Return the (X, Y) coordinate for the center point of the cell that contains the specified text.  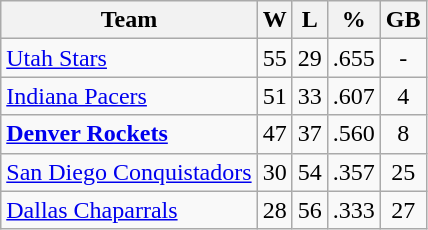
% (354, 20)
55 (274, 58)
30 (274, 172)
San Diego Conquistadors (129, 172)
.607 (354, 96)
Team (129, 20)
54 (310, 172)
51 (274, 96)
L (310, 20)
47 (274, 134)
Utah Stars (129, 58)
56 (310, 210)
Denver Rockets (129, 134)
GB (403, 20)
27 (403, 210)
29 (310, 58)
- (403, 58)
33 (310, 96)
.560 (354, 134)
.333 (354, 210)
28 (274, 210)
4 (403, 96)
.357 (354, 172)
37 (310, 134)
.655 (354, 58)
Dallas Chaparrals (129, 210)
8 (403, 134)
25 (403, 172)
W (274, 20)
Indiana Pacers (129, 96)
